From the cell containing the given text, extract its center point as (x, y) coordinate. 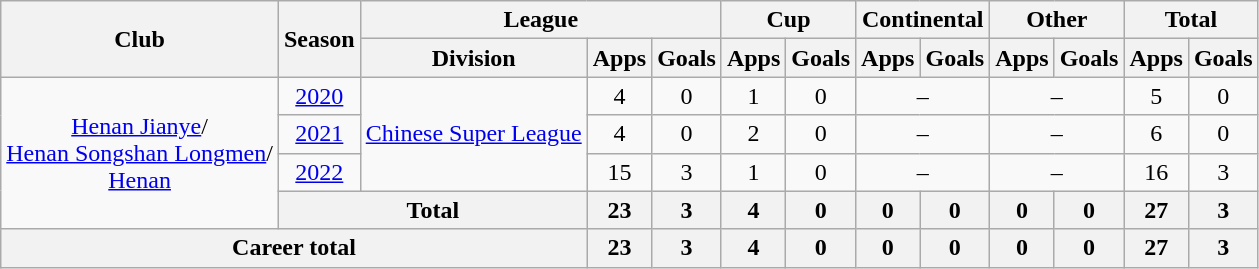
Career total (294, 248)
16 (1156, 172)
Chinese Super League (474, 134)
Season (319, 39)
Club (140, 39)
2022 (319, 172)
2021 (319, 134)
2020 (319, 96)
League (540, 20)
5 (1156, 96)
Cup (788, 20)
2 (753, 134)
6 (1156, 134)
Henan Jianye/Henan Songshan Longmen/Henan (140, 153)
Other (1057, 20)
15 (619, 172)
Division (474, 58)
Continental (923, 20)
